Capture the cell that displays the provided text and extract its [X, Y] central coordinate. 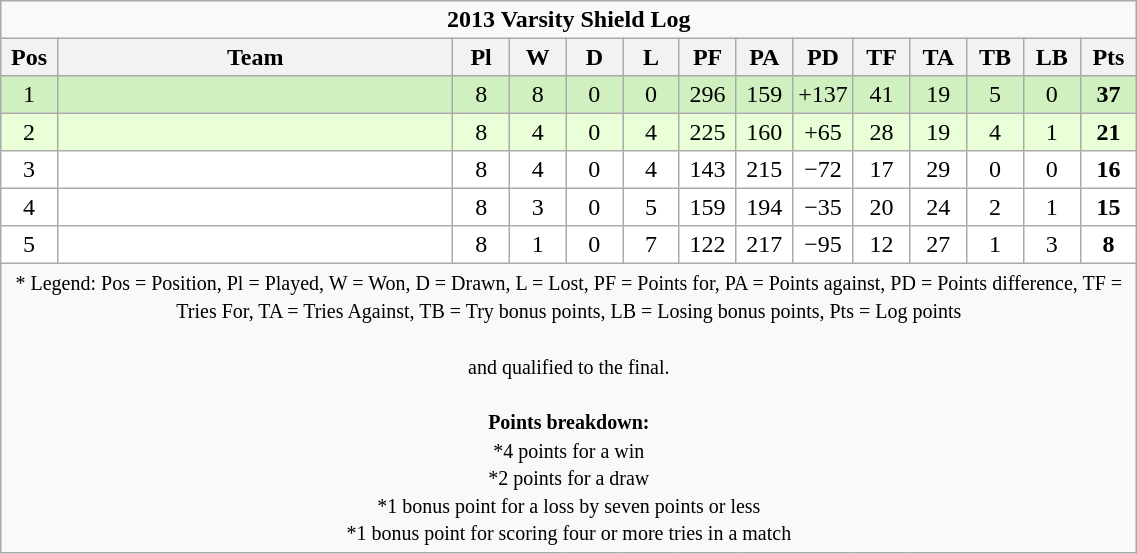
217 [764, 244]
PF [708, 56]
17 [882, 170]
29 [938, 170]
Pts [1108, 56]
16 [1108, 170]
LB [1052, 56]
D [594, 56]
W [538, 56]
215 [764, 170]
143 [708, 170]
20 [882, 206]
L [652, 56]
160 [764, 132]
27 [938, 244]
−95 [824, 244]
Pl [482, 56]
28 [882, 132]
+65 [824, 132]
−35 [824, 206]
TB [996, 56]
12 [882, 244]
TF [882, 56]
PD [824, 56]
Pos [30, 56]
2013 Varsity Shield Log [569, 20]
Team [254, 56]
37 [1108, 94]
21 [1108, 132]
296 [708, 94]
194 [764, 206]
225 [708, 132]
24 [938, 206]
122 [708, 244]
7 [652, 244]
15 [1108, 206]
TA [938, 56]
−72 [824, 170]
41 [882, 94]
PA [764, 56]
+137 [824, 94]
